Scan for the cell matching the given text and deliver its (X, Y) coordinate at center. 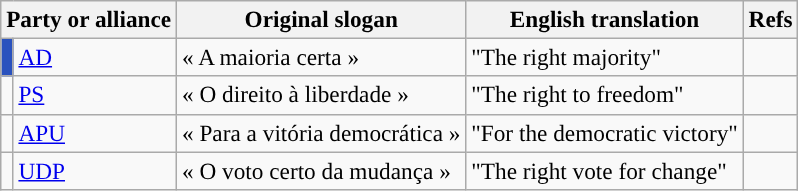
Refs (770, 19)
« A maioria certa » (322, 57)
"The right vote for change" (604, 170)
"For the democratic victory" (604, 133)
Party or alliance (89, 19)
English translation (604, 19)
« O voto certo da mudança » (322, 170)
PS (95, 95)
"The right to freedom" (604, 95)
AD (95, 57)
Original slogan (322, 19)
APU (95, 133)
"The right majority" (604, 57)
« Para a vitória democrática » (322, 133)
« O direito à liberdade » (322, 95)
UDP (95, 170)
